Search for the cell housing the specified text and yield its (X, Y) center coordinate. 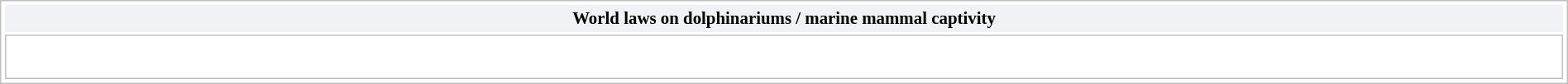
World laws on dolphinariums / marine mammal captivity (784, 18)
